Detect which cell encompasses the target text, then output its [X, Y] center coordinate. 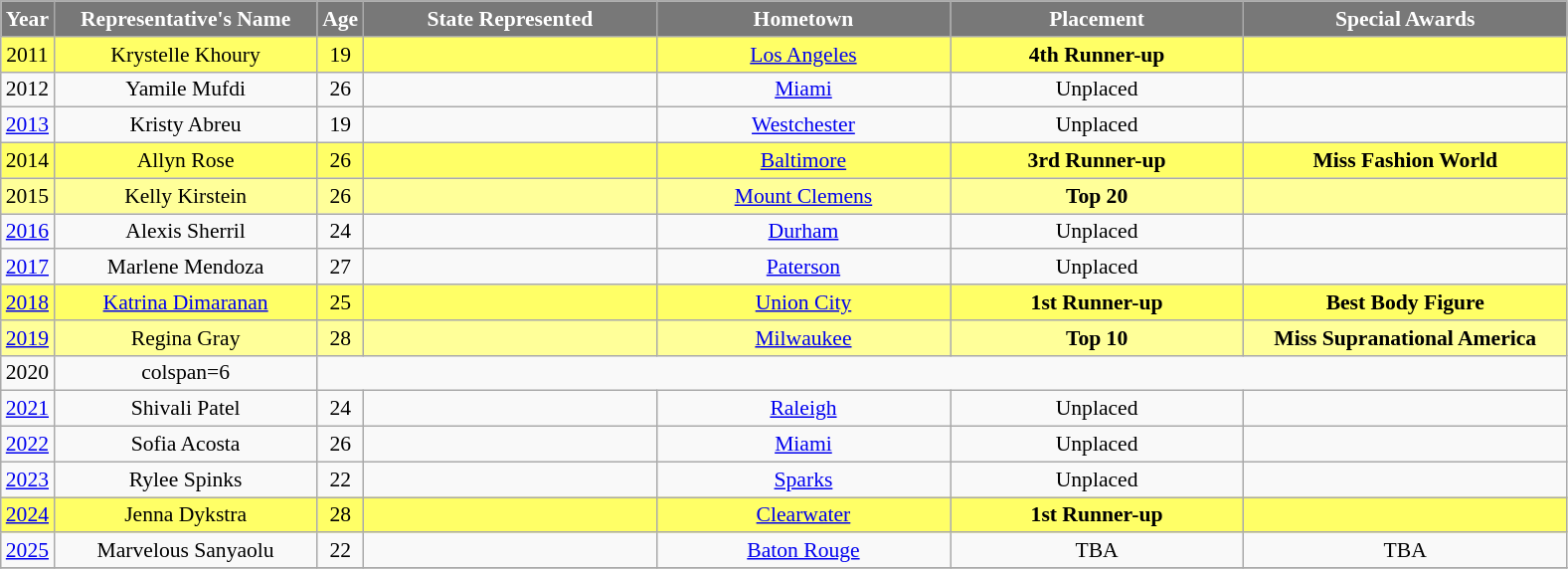
Allyn Rose [185, 161]
Clearwater [803, 515]
2016 [28, 232]
Placement [1098, 19]
4th Runner-up [1098, 55]
2013 [28, 125]
Miss Supranational America [1406, 338]
Representative's Name [185, 19]
Baltimore [803, 161]
Milwaukee [803, 338]
State Represented [509, 19]
Marlene Mendoza [185, 268]
Age [340, 19]
Paterson [803, 268]
colspan=6 [185, 373]
2025 [28, 551]
Kelly Kirstein [185, 196]
2018 [28, 302]
2023 [28, 479]
Year [28, 19]
2022 [28, 445]
Sparks [803, 479]
25 [340, 302]
2021 [28, 409]
2011 [28, 55]
2020 [28, 373]
Miss Fashion World [1406, 161]
2017 [28, 268]
Krystelle Khoury [185, 55]
Mount Clemens [803, 196]
Baton Rouge [803, 551]
Top 10 [1098, 338]
2014 [28, 161]
Top 20 [1098, 196]
2024 [28, 515]
2012 [28, 90]
Sofia Acosta [185, 445]
Hometown [803, 19]
Raleigh [803, 409]
Westchester [803, 125]
Shivali Patel [185, 409]
Durham [803, 232]
Union City [803, 302]
Alexis Sherril [185, 232]
Regina Gray [185, 338]
2019 [28, 338]
Rylee Spinks [185, 479]
Special Awards [1406, 19]
2015 [28, 196]
Katrina Dimaranan [185, 302]
Jenna Dykstra [185, 515]
3rd Runner-up [1098, 161]
27 [340, 268]
Best Body Figure [1406, 302]
Los Angeles [803, 55]
Kristy Abreu [185, 125]
Marvelous Sanyaolu [185, 551]
Yamile Mufdi [185, 90]
